Output the (X, Y) coordinate of the center of the cell containing the given text.  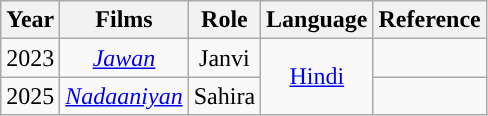
Nadaaniyan (124, 96)
Janvi (224, 58)
Role (224, 20)
Sahira (224, 96)
Jawan (124, 58)
Year (30, 20)
Language (317, 20)
2023 (30, 58)
Hindi (317, 77)
2025 (30, 96)
Films (124, 20)
Reference (430, 20)
